Identify which cell holds the provided text, then report its (x, y) central coordinate. 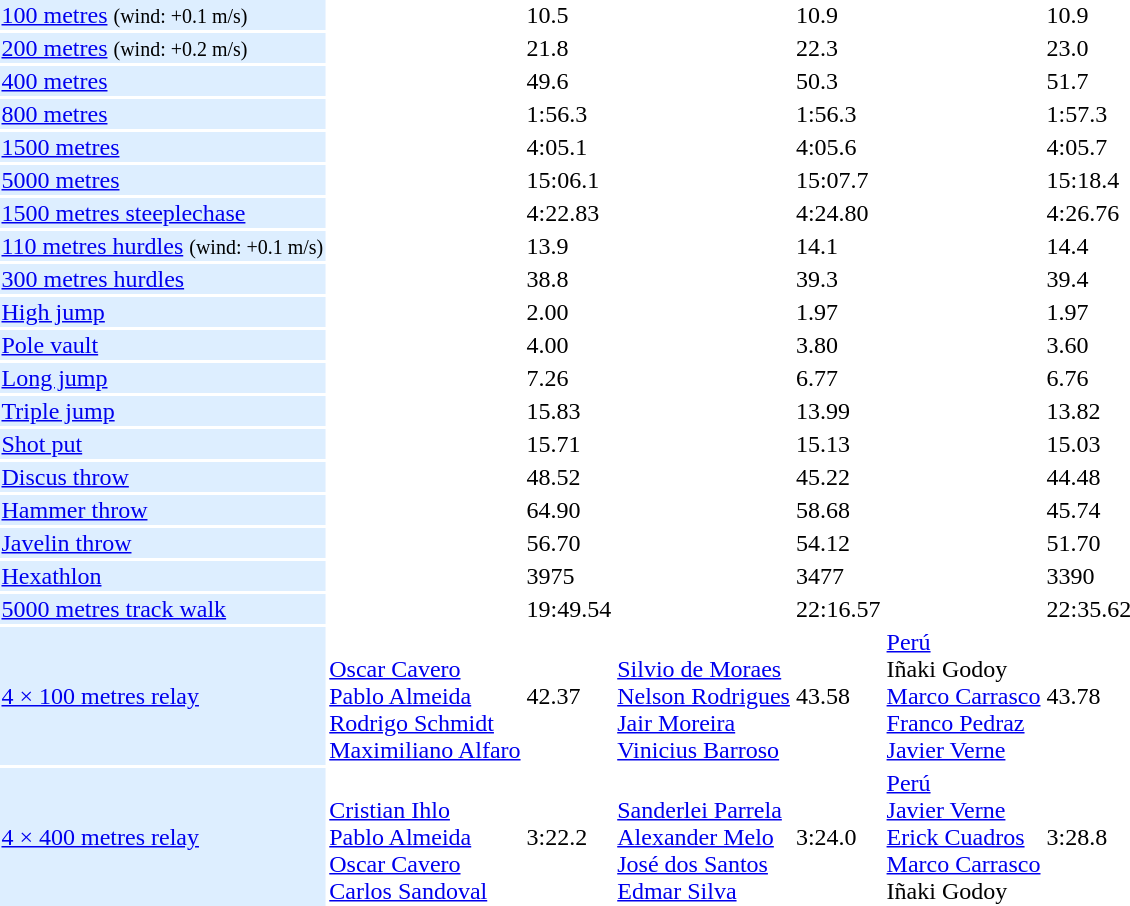
Perú Iñaki Godoy Marco Carrasco Franco Pedraz Javier Verne (964, 696)
4:05.1 (569, 147)
56.70 (569, 543)
48.52 (569, 477)
22:16.57 (838, 609)
5000 metres (162, 180)
15.13 (838, 444)
10.9 (838, 15)
64.90 (569, 510)
50.3 (838, 81)
43.58 (838, 696)
3:22.2 (569, 837)
High jump (162, 312)
21.8 (569, 48)
800 metres (162, 114)
7.26 (569, 378)
4 × 100 metres relay (162, 696)
Hexathlon (162, 576)
200 metres (wind: +0.2 m/s) (162, 48)
Discus throw (162, 477)
49.6 (569, 81)
4 × 400 metres relay (162, 837)
15:06.1 (569, 180)
3.80 (838, 345)
39.3 (838, 279)
15:07.7 (838, 180)
15.71 (569, 444)
Long jump (162, 378)
3477 (838, 576)
Cristian Ihlo Pablo Almeida Oscar Cavero Carlos Sandoval (425, 837)
6.77 (838, 378)
Pole vault (162, 345)
4:22.83 (569, 213)
4.00 (569, 345)
1.97 (838, 312)
4:24.80 (838, 213)
54.12 (838, 543)
5000 metres track walk (162, 609)
1500 metres steeplechase (162, 213)
13.9 (569, 246)
19:49.54 (569, 609)
2.00 (569, 312)
Sanderlei Parrela Alexander Melo José dos Santos Edmar Silva (704, 837)
1500 metres (162, 147)
13.99 (838, 411)
Triple jump (162, 411)
15.83 (569, 411)
Shot put (162, 444)
3:24.0 (838, 837)
110 metres hurdles (wind: +0.1 m/s) (162, 246)
300 metres hurdles (162, 279)
14.1 (838, 246)
4:05.6 (838, 147)
22.3 (838, 48)
Javelin throw (162, 543)
38.8 (569, 279)
100 metres (wind: +0.1 m/s) (162, 15)
Hammer throw (162, 510)
10.5 (569, 15)
Oscar Cavero Pablo Almeida Rodrigo Schmidt Maximiliano Alfaro (425, 696)
Silvio de Moraes Nelson Rodrigues Jair Moreira Vinicius Barroso (704, 696)
42.37 (569, 696)
Perú Javier Verne Erick Cuadros Marco Carrasco Iñaki Godoy (964, 837)
45.22 (838, 477)
58.68 (838, 510)
3975 (569, 576)
400 metres (162, 81)
